Output the (x, y) coordinate of the center of the cell containing the given text.  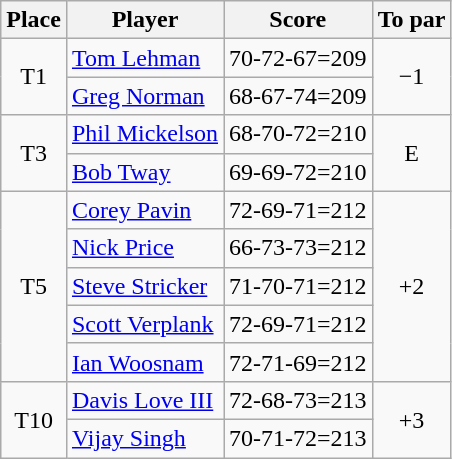
Davis Love III (144, 400)
+3 (412, 419)
68-70-72=210 (298, 134)
Tom Lehman (144, 58)
71-70-71=212 (298, 286)
69-69-72=210 (298, 172)
Greg Norman (144, 96)
Bob Tway (144, 172)
Phil Mickelson (144, 134)
T3 (34, 153)
Steve Stricker (144, 286)
70-71-72=213 (298, 438)
Corey Pavin (144, 210)
Place (34, 20)
72-68-73=213 (298, 400)
T10 (34, 419)
Vijay Singh (144, 438)
−1 (412, 77)
Score (298, 20)
70-72-67=209 (298, 58)
T1 (34, 77)
Ian Woosnam (144, 362)
+2 (412, 286)
68-67-74=209 (298, 96)
Scott Verplank (144, 324)
66-73-73=212 (298, 248)
T5 (34, 286)
Nick Price (144, 248)
72-71-69=212 (298, 362)
E (412, 153)
To par (412, 20)
Player (144, 20)
